Detect which cell encompasses the target text, then output its (x, y) center coordinate. 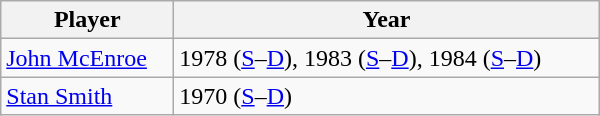
Stan Smith (88, 96)
1978 (S–D), 1983 (S–D), 1984 (S–D) (387, 58)
Player (88, 20)
Year (387, 20)
John McEnroe (88, 58)
1970 (S–D) (387, 96)
